Detect which cell encompasses the target text, then output its (x, y) center coordinate. 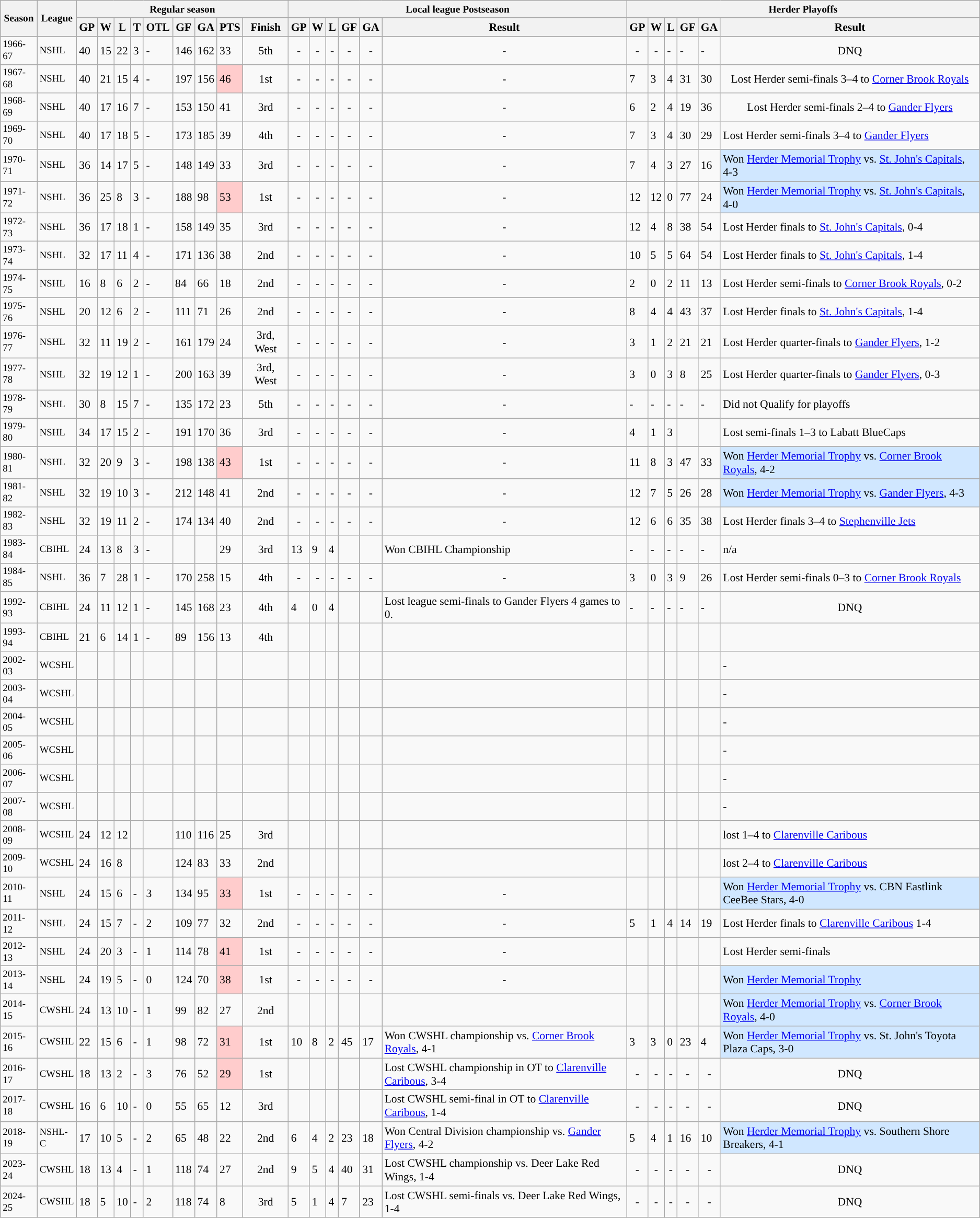
2017-18 (19, 1106)
1968-69 (19, 107)
Won Herder Memorial Trophy (850, 980)
2007-08 (19, 807)
55 (184, 1106)
172 (206, 404)
1983-84 (19, 549)
Won CBIHL Championship (505, 549)
198 (184, 462)
n/a (850, 549)
66 (206, 284)
2015-16 (19, 1042)
70 (206, 980)
110 (184, 835)
2004-05 (19, 722)
Won Herder Memorial Trophy vs. St. John's Capitals, 4-3 (850, 165)
T (137, 27)
2023-24 (19, 1170)
1992-93 (19, 607)
45 (349, 1042)
2010-11 (19, 894)
185 (206, 135)
84 (184, 284)
Regular season (182, 9)
1971-72 (19, 198)
Lost Herder semi-finals to Corner Brook Royals, 0-2 (850, 284)
Lost CWSHL championship in OT to Clarenville Caribous, 3-4 (505, 1074)
212 (184, 493)
114 (184, 952)
145 (184, 607)
Lost league semi-finals to Gander Flyers 4 games to 0. (505, 607)
Lost CWSHL semi-finals vs. Deer Lake Red Wings, 1-4 (505, 1202)
76 (184, 1074)
1984-85 (19, 578)
179 (206, 342)
Lost CWSHL championship vs. Deer Lake Red Wings, 1-4 (505, 1170)
2009-10 (19, 864)
Won Herder Memorial Trophy vs. Corner Brook Royals, 4-2 (850, 462)
1993-94 (19, 638)
Won Herder Memorial Trophy vs. St. John's Capitals, 4-0 (850, 198)
1980-81 (19, 462)
2002-03 (19, 666)
Herder Playoffs (803, 9)
53 (230, 198)
2014-15 (19, 1010)
111 (184, 312)
2011-12 (19, 924)
168 (206, 607)
46 (230, 79)
Won Herder Memorial Trophy vs. St. John's Toyota Plaza Caps, 3-0 (850, 1042)
Lost Herder quarter-finals to Gander Flyers, 0-3 (850, 374)
Lost Herder finals 3–4 to Stephenville Jets (850, 521)
2003-04 (19, 694)
1970-71 (19, 165)
258 (206, 578)
2024-25 (19, 1202)
League (56, 19)
82 (206, 1010)
161 (184, 342)
1979-80 (19, 432)
Won Herder Memorial Trophy vs. CBN Eastlink CeeBee Stars, 4-0 (850, 894)
188 (184, 198)
Lost Herder semi-finals (850, 952)
83 (206, 864)
135 (184, 404)
89 (184, 638)
99 (184, 1010)
37 (710, 312)
2006-07 (19, 779)
1976-77 (19, 342)
95 (206, 894)
Lost Herder semi-finals 2–4 to Gander Flyers (850, 107)
136 (206, 256)
48 (206, 1137)
200 (184, 374)
1982-83 (19, 521)
2016-17 (19, 1074)
2013-14 (19, 980)
47 (688, 462)
153 (184, 107)
Finish (266, 27)
1973-74 (19, 256)
162 (206, 51)
Won Herder Memorial Trophy vs. Gander Flyers, 4-3 (850, 493)
173 (184, 135)
Lost semi-finals 1–3 to Labatt BlueCaps (850, 432)
150 (206, 107)
138 (206, 462)
116 (206, 835)
163 (206, 374)
1977-78 (19, 374)
Local league Postseason (458, 9)
lost 2–4 to Clarenville Caribous (850, 864)
72 (206, 1042)
Won CWSHL championship vs. Corner Brook Royals, 4-1 (505, 1042)
Did not Qualify for playoffs (850, 404)
52 (206, 1074)
Won Central Division championship vs. Gander Flyers, 4-2 (505, 1137)
1967-68 (19, 79)
171 (184, 256)
2018-19 (19, 1137)
Lost Herder semi-finals 0–3 to Corner Brook Royals (850, 578)
Lost Herder finals to Clarenville Caribous 1-4 (850, 924)
78 (206, 952)
146 (184, 51)
191 (184, 432)
71 (206, 312)
Won Herder Memorial Trophy vs. Corner Brook Royals, 4-0 (850, 1010)
2012-13 (19, 952)
1974-75 (19, 284)
1978-79 (19, 404)
174 (184, 521)
1975-76 (19, 312)
NSHL-C (56, 1137)
Lost CWSHL semi-final in OT to Clarenville Caribous, 1-4 (505, 1106)
PTS (230, 27)
197 (184, 79)
1972-73 (19, 227)
Won Herder Memorial Trophy vs. Southern Shore Breakers, 4-1 (850, 1137)
2008-09 (19, 835)
Lost Herder semi-finals 3–4 to Gander Flyers (850, 135)
1969-70 (19, 135)
Lost Herder semi-finals 3–4 to Corner Brook Royals (850, 79)
Lost Herder quarter-finals to Gander Flyers, 1-2 (850, 342)
1981-82 (19, 493)
Lost Herder finals to St. John's Capitals, 0-4 (850, 227)
OTL (158, 27)
34 (87, 432)
2005-06 (19, 751)
158 (184, 227)
1966-67 (19, 51)
109 (184, 924)
lost 1–4 to Clarenville Caribous (850, 835)
64 (688, 256)
Season (19, 19)
